Provide the (X, Y) coordinate of the cell's center where the given text is located.  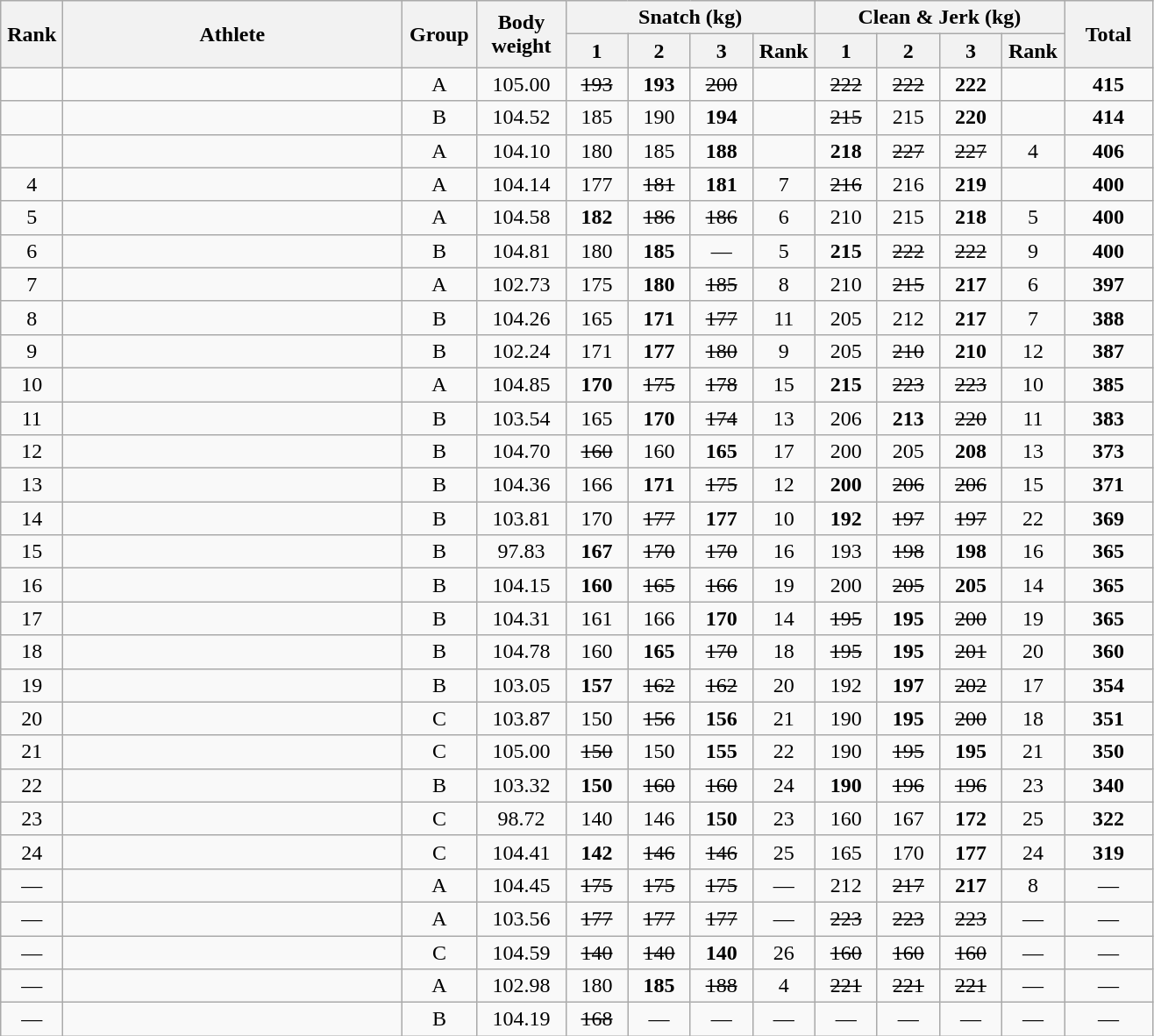
Clean & Jerk (kg) (939, 18)
104.36 (521, 485)
219 (970, 184)
178 (721, 384)
351 (1108, 718)
97.83 (521, 552)
104.85 (521, 384)
104.52 (521, 118)
104.70 (521, 452)
Snatch (kg) (690, 18)
102.73 (521, 284)
104.10 (521, 151)
319 (1108, 852)
102.98 (521, 986)
103.54 (521, 418)
172 (970, 818)
414 (1108, 118)
397 (1108, 284)
385 (1108, 384)
Body weight (521, 34)
103.87 (521, 718)
354 (1108, 685)
104.78 (521, 652)
Group (439, 34)
103.05 (521, 685)
360 (1108, 652)
415 (1108, 84)
102.24 (521, 351)
387 (1108, 351)
155 (721, 752)
104.26 (521, 318)
98.72 (521, 818)
103.56 (521, 918)
373 (1108, 452)
350 (1108, 752)
406 (1108, 151)
103.81 (521, 518)
168 (596, 1019)
182 (596, 218)
202 (970, 685)
104.15 (521, 585)
104.59 (521, 952)
369 (1108, 518)
383 (1108, 418)
26 (784, 952)
142 (596, 852)
371 (1108, 485)
104.31 (521, 618)
103.32 (521, 785)
104.81 (521, 251)
208 (970, 452)
104.58 (521, 218)
104.41 (521, 852)
157 (596, 685)
194 (721, 118)
213 (908, 418)
104.14 (521, 184)
104.45 (521, 885)
Total (1108, 34)
388 (1108, 318)
174 (721, 418)
161 (596, 618)
322 (1108, 818)
201 (970, 652)
340 (1108, 785)
104.19 (521, 1019)
Athlete (232, 34)
